Capture the cell that displays the provided text and extract its [x, y] central coordinate. 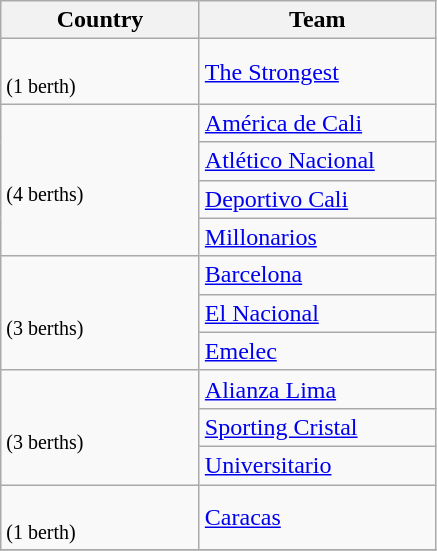
Alianza Lima [317, 389]
Deportivo Cali [317, 199]
Emelec [317, 351]
Sporting Cristal [317, 427]
The Strongest [317, 72]
América de Cali [317, 123]
Team [317, 20]
Country [100, 20]
Millonarios [317, 237]
Atlético Nacional [317, 161]
Caracas [317, 516]
Universitario [317, 465]
Barcelona [317, 275]
El Nacional [317, 313]
(4 berths) [100, 180]
